From the cell containing the given text, extract its center point as [x, y] coordinate. 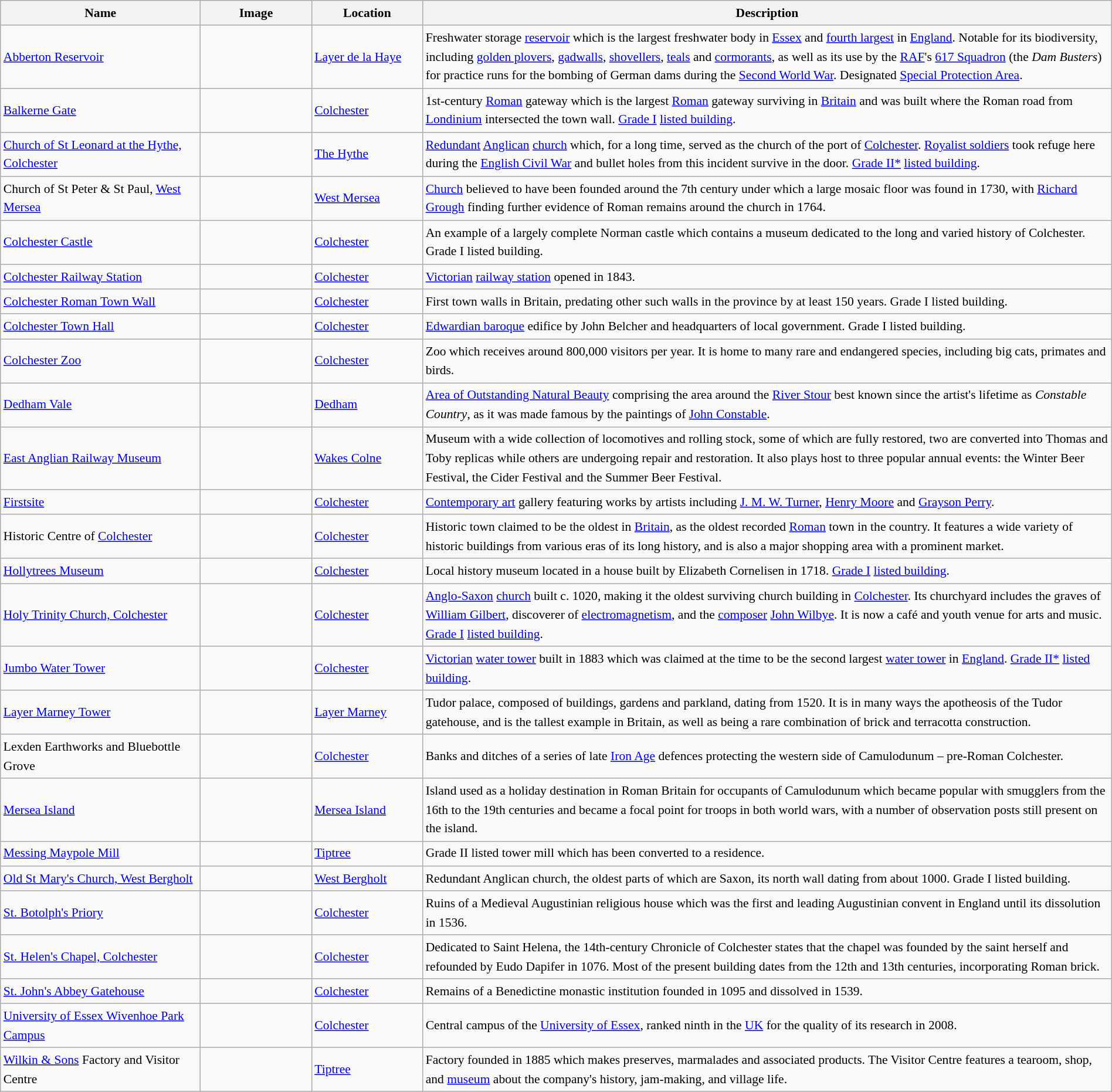
Wakes Colne [367, 459]
Church of St Peter & St Paul, West Mersea [101, 198]
Colchester Zoo [101, 361]
Colchester Town Hall [101, 327]
Lexden Earthworks and Bluebottle Grove [101, 757]
Image [256, 13]
Jumbo Water Tower [101, 669]
Layer Marney [367, 712]
Dedham [367, 405]
Firstsite [101, 502]
West Mersea [367, 198]
Layer Marney Tower [101, 712]
Remains of a Benedictine monastic institution founded in 1095 and dissolved in 1539. [767, 991]
Zoo which receives around 800,000 visitors per year. It is home to many rare and endangered species, including big cats, primates and birds. [767, 361]
West Bergholt [367, 879]
Historic Centre of Colchester [101, 537]
St. Botolph's Priory [101, 914]
St. Helen's Chapel, Colchester [101, 957]
Description [767, 13]
First town walls in Britain, predating other such walls in the province by at least 150 years. Grade I listed building. [767, 301]
Ruins of a Medieval Augustinian religious house which was the first and leading Augustinian convent in England until its dissolution in 1536. [767, 914]
Grade II listed tower mill which has been converted to a residence. [767, 854]
Central campus of the University of Essex, ranked ninth in the UK for the quality of its research in 2008. [767, 1026]
Contemporary art gallery featuring works by artists including J. M. W. Turner, Henry Moore and Grayson Perry. [767, 502]
Edwardian baroque edifice by John Belcher and headquarters of local government. Grade I listed building. [767, 327]
Dedham Vale [101, 405]
Abberton Reservoir [101, 57]
Hollytrees Museum [101, 571]
Church of St Leonard at the Hythe, Colchester [101, 155]
St. John's Abbey Gatehouse [101, 991]
Name [101, 13]
Messing Maypole Mill [101, 854]
Holy Trinity Church, Colchester [101, 615]
Banks and ditches of a series of late Iron Age defences protecting the western side of Camulodunum – pre-Roman Colchester. [767, 757]
Colchester Castle [101, 243]
Redundant Anglican church, the oldest parts of which are Saxon, its north wall dating from about 1000. Grade I listed building. [767, 879]
Location [367, 13]
East Anglian Railway Museum [101, 459]
Local history museum located in a house built by Elizabeth Cornelisen in 1718. Grade I listed building. [767, 571]
Wilkin & Sons Factory and Visitor Centre [101, 1070]
Colchester Roman Town Wall [101, 301]
The Hythe [367, 155]
Victorian railway station opened in 1843. [767, 277]
Victorian water tower built in 1883 which was claimed at the time to be the second largest water tower in England. Grade II* listed building. [767, 669]
Balkerne Gate [101, 110]
Layer de la Haye [367, 57]
University of Essex Wivenhoe Park Campus [101, 1026]
Old St Mary's Church, West Bergholt [101, 879]
Colchester Railway Station [101, 277]
